Return [x, y] of the center of cell containing provided text 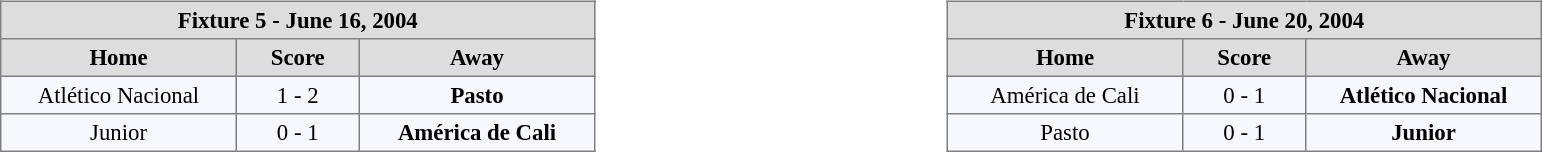
Fixture 6 - June 20, 2004 [1244, 20]
Fixture 5 - June 16, 2004 [298, 20]
1 - 2 [298, 95]
